Search for the cell housing the specified text and yield its (X, Y) center coordinate. 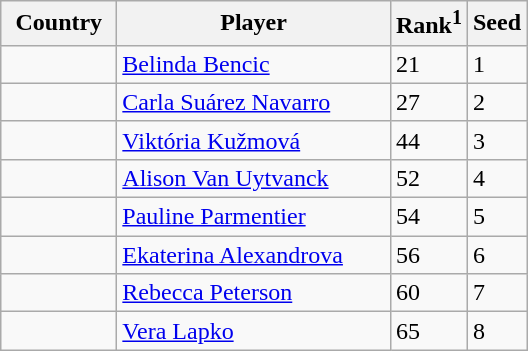
4 (496, 178)
Pauline Parmentier (254, 217)
44 (428, 140)
56 (428, 255)
21 (428, 64)
Ekaterina Alexandrova (254, 255)
Vera Lapko (254, 331)
27 (428, 102)
52 (428, 178)
Country (59, 24)
60 (428, 293)
Player (254, 24)
Rank1 (428, 24)
Viktória Kužmová (254, 140)
1 (496, 64)
Belinda Bencic (254, 64)
54 (428, 217)
Alison Van Uytvanck (254, 178)
Rebecca Peterson (254, 293)
3 (496, 140)
Carla Suárez Navarro (254, 102)
2 (496, 102)
65 (428, 331)
5 (496, 217)
8 (496, 331)
6 (496, 255)
7 (496, 293)
Seed (496, 24)
